Extract the [x, y] coordinate from the center of the cell holding the provided text.  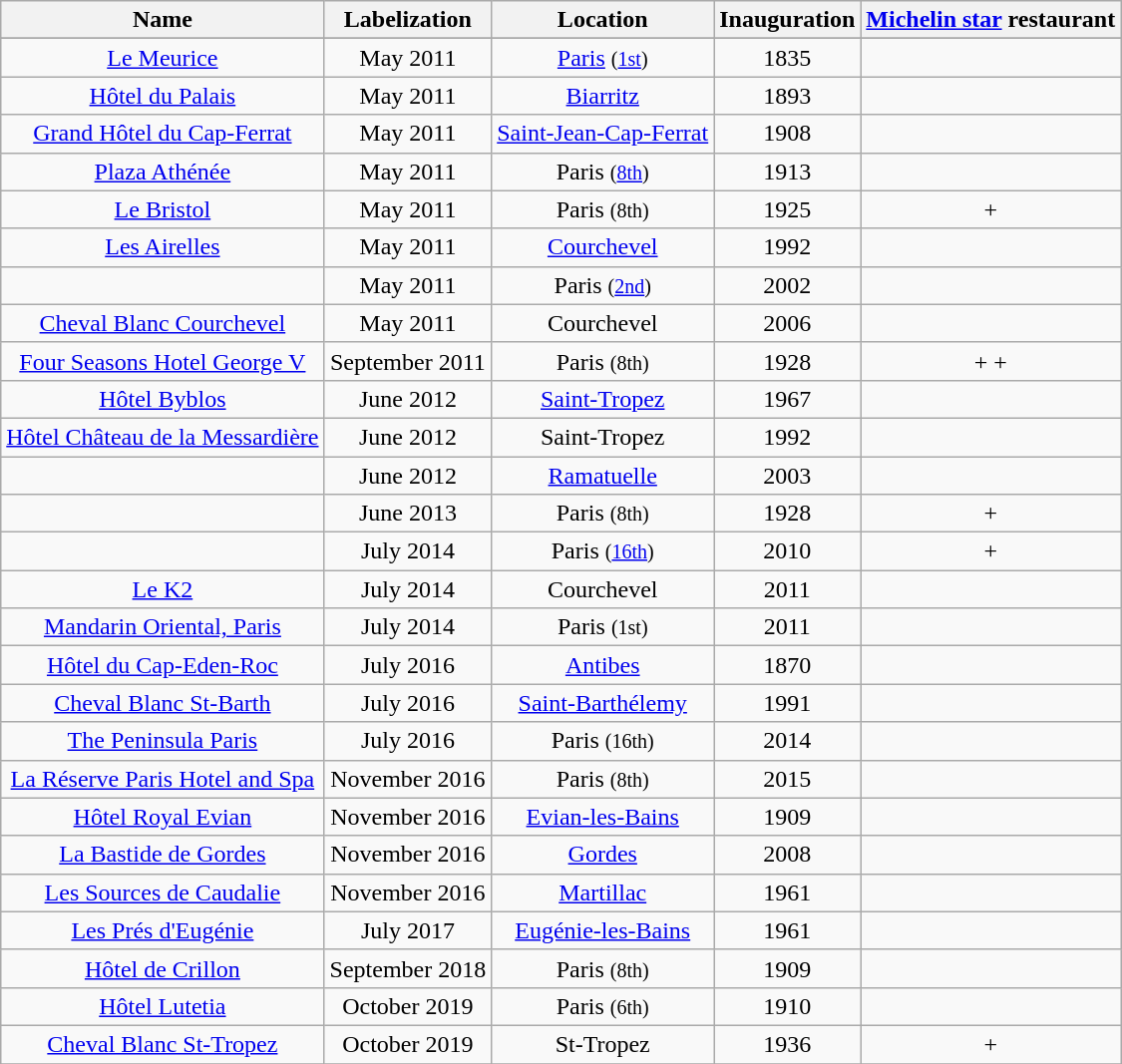
Le Bristol [163, 209]
Hôtel Byblos [163, 399]
2006 [788, 323]
Grand Hôtel du Cap-Ferrat [163, 134]
Saint-Barthélemy [602, 703]
1936 [788, 1044]
2010 [788, 551]
Plaza Athénée [163, 172]
Inauguration [788, 20]
2008 [788, 855]
Michelin star restaurant [991, 20]
Gordes [602, 855]
Four Seasons Hotel George V [163, 361]
1835 [788, 58]
Hôtel du Cap-Eden-Roc [163, 665]
2002 [788, 285]
Paris (2nd) [602, 285]
Cheval Blanc St-Barth [163, 703]
1925 [788, 209]
Name [163, 20]
September 2011 [408, 361]
Eugénie-les-Bains [602, 930]
1870 [788, 665]
Hôtel Château de la Messardière [163, 437]
+ + [991, 361]
Labelization [408, 20]
2003 [788, 476]
The Peninsula Paris [163, 741]
Les Airelles [163, 247]
St-Tropez [602, 1044]
Cheval Blanc Courchevel [163, 323]
Mandarin Oriental, Paris [163, 627]
Hôtel de Crillon [163, 968]
1910 [788, 1006]
June 2013 [408, 514]
La Bastide de Gordes [163, 855]
Location [602, 20]
1991 [788, 703]
Hôtel Lutetia [163, 1006]
Cheval Blanc St-Tropez [163, 1044]
Ramatuelle [602, 476]
1893 [788, 96]
Biarritz [602, 96]
September 2018 [408, 968]
July 2017 [408, 930]
Le Meurice [163, 58]
Les Prés d'Eugénie [163, 930]
Evian-les-Bains [602, 817]
Les Sources de Caudalie [163, 892]
Hôtel du Palais [163, 96]
Antibes [602, 665]
La Réserve Paris Hotel and Spa [163, 779]
Paris (6th) [602, 1006]
Saint-Jean-Cap-Ferrat [602, 134]
2014 [788, 741]
Hôtel Royal Evian [163, 817]
Le K2 [163, 589]
1967 [788, 399]
Martillac [602, 892]
1913 [788, 172]
2015 [788, 779]
1908 [788, 134]
